Return (x, y) of the center of cell containing provided text 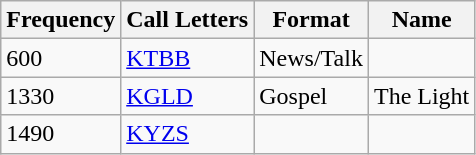
1330 (61, 96)
Call Letters (188, 20)
600 (61, 58)
KGLD (188, 96)
Format (312, 20)
KYZS (188, 134)
The Light (421, 96)
Gospel (312, 96)
Name (421, 20)
1490 (61, 134)
KTBB (188, 58)
Frequency (61, 20)
News/Talk (312, 58)
